Determine the (X, Y) coordinate at the center of the cell enclosing the given text.  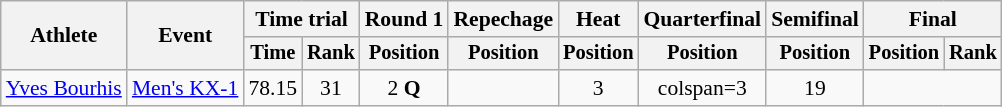
Yves Bourhis (64, 88)
Semifinal (815, 19)
2 Q (404, 88)
Heat (598, 19)
Quarterfinal (702, 19)
3 (598, 88)
Event (186, 36)
Time (272, 54)
31 (331, 88)
colspan=3 (702, 88)
Round 1 (404, 19)
Men's KX-1 (186, 88)
78.15 (272, 88)
Repechage (503, 19)
Final (933, 19)
Time trial (301, 19)
Athlete (64, 36)
19 (815, 88)
